Scan for the cell matching the given text and deliver its [X, Y] coordinate at center. 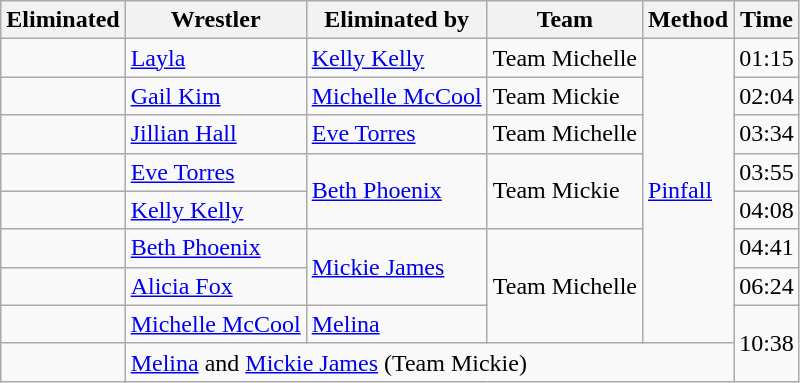
02:04 [767, 96]
Method [688, 20]
Melina [396, 324]
10:38 [767, 343]
Alicia Fox [216, 286]
Jillian Hall [216, 134]
03:34 [767, 134]
06:24 [767, 286]
Time [767, 20]
Melina and Mickie James (Team Mickie) [429, 362]
Team [564, 20]
Layla [216, 58]
04:08 [767, 210]
03:55 [767, 172]
Pinfall [688, 191]
04:41 [767, 248]
01:15 [767, 58]
Mickie James [396, 267]
Wrestler [216, 20]
Eliminated by [396, 20]
Gail Kim [216, 96]
Eliminated [63, 20]
